From the cell containing the given text, extract its center point as (X, Y) coordinate. 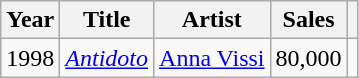
80,000 (308, 58)
Anna Vissi (212, 58)
Year (30, 20)
Antidoto (107, 58)
Title (107, 20)
Artist (212, 20)
Sales (308, 20)
1998 (30, 58)
